Capture the cell that displays the provided text and extract its (X, Y) central coordinate. 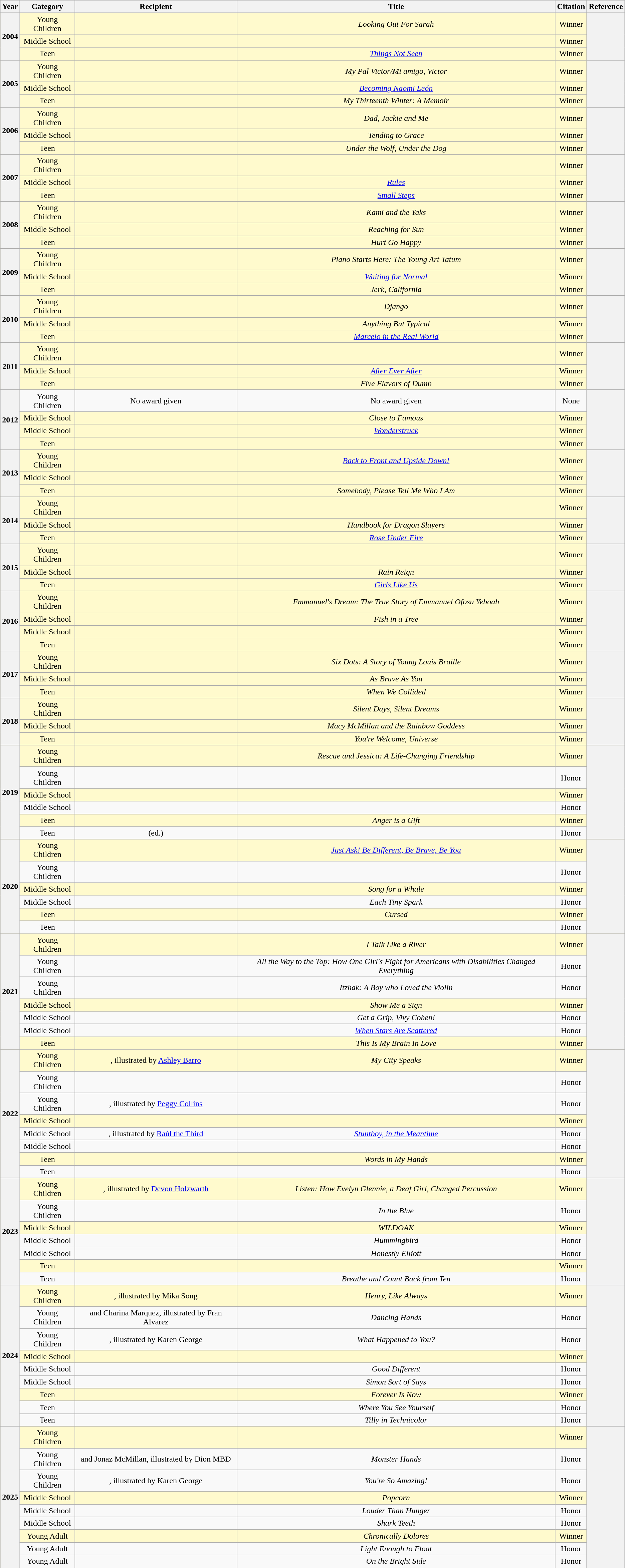
Close to Famous (396, 418)
I Talk Like a River (396, 944)
2008 (10, 225)
Song for a Whale (396, 889)
and Charina Marquez, illustrated by Fran Alvarez (156, 1317)
Hurt Go Happy (396, 242)
Fish in a Tree (396, 619)
This Is My Brain In Love (396, 1043)
(ed.) (156, 833)
Show Me a Sign (396, 1005)
, illustrated by Ashley Barro (156, 1060)
2007 (10, 178)
Henry, Like Always (396, 1296)
Waiting for Normal (396, 277)
Django (396, 306)
Recipient (156, 7)
On the Bright Side (396, 1561)
All the Way to the Top: How One Girl's Fight for Americans with Disabilities Changed Everything (396, 966)
, illustrated by Raúl the Third (156, 1134)
Simon Sort of Says (396, 1382)
Anything But Typical (396, 324)
, illustrated by Peggy Collins (156, 1104)
Just Ask! Be Different, Be Brave, Be You (396, 850)
Rescue and Jessica: A Life-Changing Friendship (396, 756)
Somebody, Please Tell Me Who I Am (396, 491)
When We Collided (396, 692)
2019 (10, 792)
Category (47, 7)
Handbook for Dragon Slayers (396, 525)
Monster Hands (396, 1459)
My Pal Victor/Mi amigo, Victor (396, 71)
Dancing Hands (396, 1317)
Dad, Jackie and Me (396, 118)
Listen: How Evelyn Glennie, a Deaf Girl, Changed Percussion (396, 1189)
Tilly in Technicolor (396, 1420)
Five Flavors of Dumb (396, 383)
2015 (10, 567)
Rose Under Fire (396, 538)
Light Enough to Float (396, 1549)
and Jonaz McMillan, illustrated by Dion MBD (156, 1459)
Things Not Seen (396, 54)
Honestly Elliott (396, 1253)
WILDOAK (396, 1228)
Year (10, 7)
Emmanuel's Dream: The True Story of Emmanuel Ofosu Yeboah (396, 602)
Becoming Naomi León (396, 88)
None (571, 400)
Good Different (396, 1369)
2020 (10, 886)
, illustrated by Mika Song (156, 1296)
Piano Starts Here: The Young Art Tatum (396, 260)
Hummingbird (396, 1241)
2006 (10, 131)
Citation (571, 7)
Breathe and Count Back from Ten (396, 1279)
Reference (606, 7)
2025 (10, 1497)
Back to Front and Upside Down! (396, 460)
Anger is a Gift (396, 820)
Six Dots: A Story of Young Louis Braille (396, 661)
As Brave As You (396, 679)
Jerk, California (396, 289)
2005 (10, 83)
My Thirteenth Winter: A Memoir (396, 101)
You're So Amazing! (396, 1481)
Girls Like Us (396, 585)
Rules (396, 182)
Reaching for Sun (396, 230)
Louder Than Hunger (396, 1511)
, illustrated by Devon Holzwarth (156, 1189)
Get a Grip, Vivy Cohen! (396, 1018)
Macy McMillan and the Rainbow Goddess (396, 726)
My City Speaks (396, 1060)
You're Welcome, Universe (396, 739)
Each Tiny Spark (396, 902)
When Stars Are Scattered (396, 1030)
Popcorn (396, 1498)
Under the Wolf, Under the Dog (396, 148)
2017 (10, 674)
2004 (10, 37)
Rain Reign (396, 572)
After Ever After (396, 371)
Itzhak: A Boy who Loved the Violin (396, 988)
Stuntboy, in the Meantime (396, 1134)
2024 (10, 1356)
2011 (10, 366)
2018 (10, 721)
Silent Days, Silent Dreams (396, 709)
Where You See Yourself (396, 1407)
Marcelo in the Real World (396, 336)
2016 (10, 621)
What Happened to You? (396, 1339)
Forever Is Now (396, 1394)
Words in My Hands (396, 1159)
2009 (10, 272)
2010 (10, 319)
2021 (10, 992)
Tending to Grace (396, 135)
Title (396, 7)
2022 (10, 1114)
2012 (10, 420)
Looking Out For Sarah (396, 24)
Wonderstruck (396, 430)
Chronically Dolores (396, 1536)
Cursed (396, 914)
2023 (10, 1231)
In the Blue (396, 1211)
Kami and the Yaks (396, 212)
Shark Teeth (396, 1523)
Small Steps (396, 195)
2014 (10, 521)
2013 (10, 473)
